Output the (X, Y) coordinate of the center of the cell containing the given text.  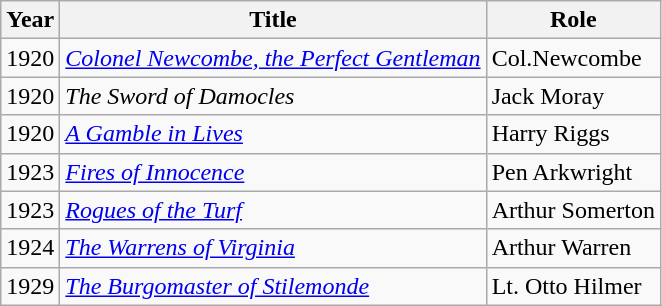
1924 (30, 248)
The Warrens of Virginia (273, 248)
1929 (30, 286)
Colonel Newcombe, the Perfect Gentleman (273, 58)
Arthur Somerton (573, 210)
Col.Newcombe (573, 58)
The Burgomaster of Stilemonde (273, 286)
Role (573, 20)
Jack Moray (573, 96)
The Sword of Damocles (273, 96)
Pen Arkwright (573, 172)
Harry Riggs (573, 134)
Title (273, 20)
Fires of Innocence (273, 172)
Lt. Otto Hilmer (573, 286)
Year (30, 20)
A Gamble in Lives (273, 134)
Arthur Warren (573, 248)
Rogues of the Turf (273, 210)
